Output the (X, Y) coordinate of the center of the cell containing the given text.  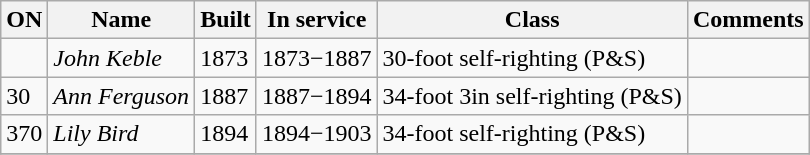
1894 (226, 134)
1894−1903 (316, 134)
John Keble (122, 58)
30 (24, 96)
1873−1887 (316, 58)
Built (226, 20)
Name (122, 20)
34-foot 3in self-righting (P&S) (532, 96)
1873 (226, 58)
1887−1894 (316, 96)
Ann Ferguson (122, 96)
ON (24, 20)
34-foot self-righting (P&S) (532, 134)
Class (532, 20)
In service (316, 20)
30-foot self-righting (P&S) (532, 58)
Lily Bird (122, 134)
370 (24, 134)
1887 (226, 96)
Comments (748, 20)
